Locate the cell with the specified text and output its (X, Y) center coordinate. 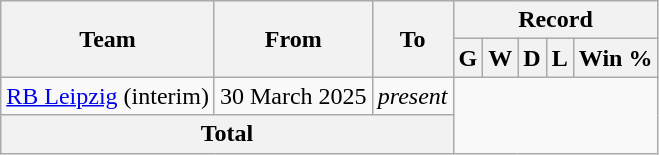
G (468, 58)
Record (556, 20)
From (293, 39)
W (500, 58)
Team (108, 39)
Total (227, 134)
Win % (616, 58)
L (560, 58)
D (532, 58)
To (412, 39)
30 March 2025 (293, 96)
RB Leipzig (interim) (108, 96)
present (412, 96)
